Detect which cell encompasses the target text, then output its [x, y] center coordinate. 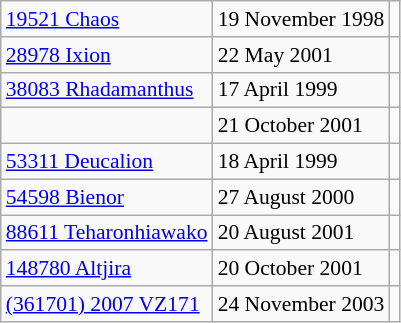
27 August 2000 [302, 197]
18 April 1999 [302, 162]
54598 Bienor [107, 197]
53311 Deucalion [107, 162]
19 November 1998 [302, 19]
24 November 2003 [302, 304]
88611 Teharonhiawako [107, 233]
22 May 2001 [302, 55]
28978 Ixion [107, 55]
148780 Altjira [107, 269]
17 April 1999 [302, 90]
19521 Chaos [107, 19]
20 October 2001 [302, 269]
38083 Rhadamanthus [107, 90]
21 October 2001 [302, 126]
(361701) 2007 VZ171 [107, 304]
20 August 2001 [302, 233]
